Pinpoint the cell where the given text exists, returning its [x, y] midpoint coordinate. 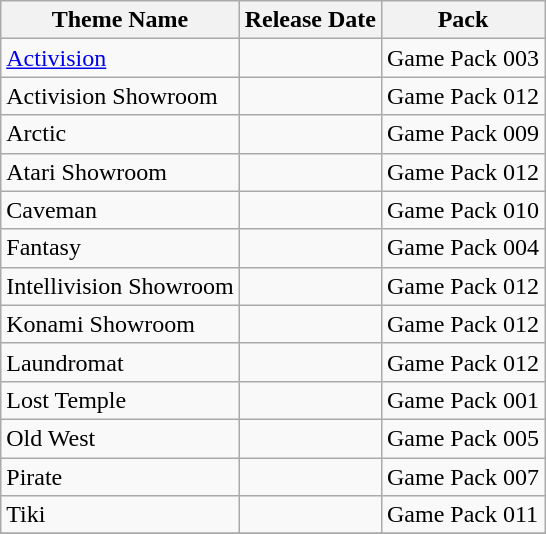
Tiki [120, 515]
Caveman [120, 210]
Konami Showroom [120, 324]
Game Pack 005 [462, 438]
Game Pack 007 [462, 477]
Arctic [120, 134]
Intellivision Showroom [120, 286]
Game Pack 010 [462, 210]
Theme Name [120, 20]
Game Pack 003 [462, 58]
Release Date [310, 20]
Laundromat [120, 362]
Fantasy [120, 248]
Game Pack 001 [462, 400]
Lost Temple [120, 400]
Activision [120, 58]
Atari Showroom [120, 172]
Game Pack 009 [462, 134]
Game Pack 011 [462, 515]
Pirate [120, 477]
Pack [462, 20]
Old West [120, 438]
Activision Showroom [120, 96]
Game Pack 004 [462, 248]
